Output the [X, Y] coordinate of the center of the cell containing the given text.  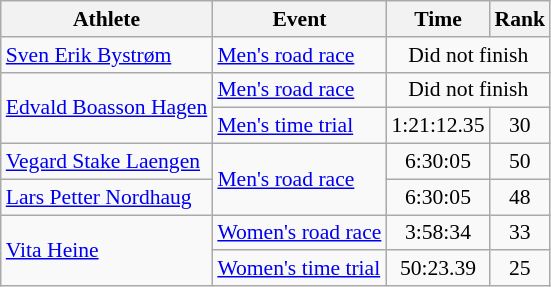
3:58:34 [438, 233]
Women's time trial [299, 269]
Rank [520, 19]
Vita Heine [107, 250]
50 [520, 162]
25 [520, 269]
Women's road race [299, 233]
Athlete [107, 19]
Sven Erik Bystrøm [107, 55]
Vegard Stake Laengen [107, 162]
Time [438, 19]
Event [299, 19]
1:21:12.35 [438, 126]
33 [520, 233]
Men's time trial [299, 126]
48 [520, 197]
Edvald Boasson Hagen [107, 108]
50:23.39 [438, 269]
Lars Petter Nordhaug [107, 197]
30 [520, 126]
